From the cell containing the given text, extract its center point as (X, Y) coordinate. 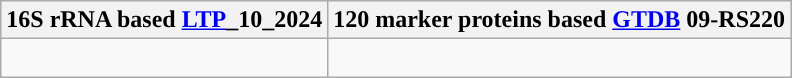
120 marker proteins based GTDB 09-RS220 (560, 20)
16S rRNA based LTP_10_2024 (164, 20)
